From the cell containing the given text, extract its center point as (x, y) coordinate. 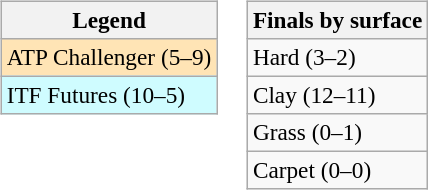
Carpet (0–0) (337, 171)
Legend (108, 20)
Finals by surface (337, 20)
ATP Challenger (5–9) (108, 57)
Grass (0–1) (337, 133)
ITF Futures (10–5) (108, 95)
Hard (3–2) (337, 57)
Clay (12–11) (337, 95)
